Search for the cell housing the specified text and yield its (x, y) center coordinate. 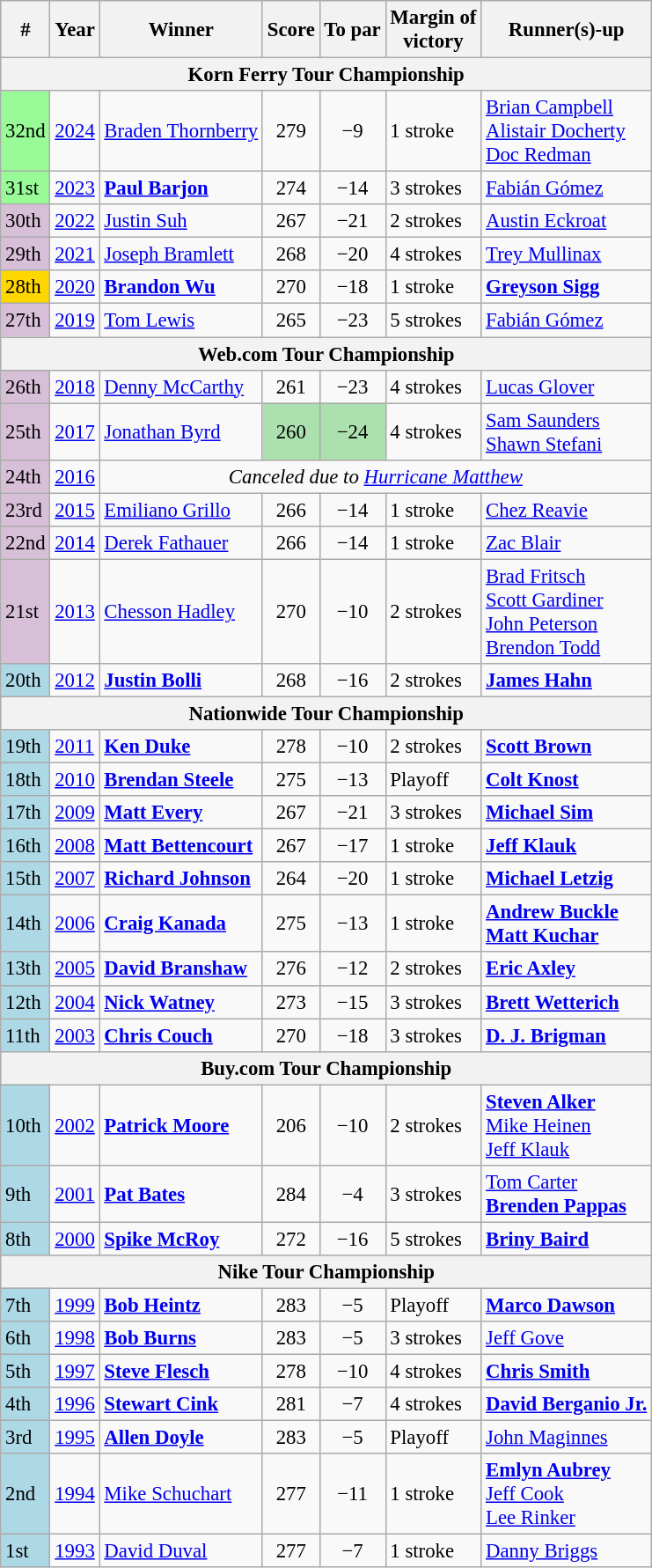
Web.com Tour Championship (326, 354)
David Duval (181, 1551)
6th (26, 1338)
265 (290, 320)
9th (26, 1194)
Trey Mullinax (567, 254)
Chris Smith (567, 1372)
2011 (75, 747)
Braden Thornberry (181, 131)
John Maginnes (567, 1438)
Tom Lewis (181, 320)
Steve Flesch (181, 1372)
2016 (75, 476)
Mike Schuchart (181, 1494)
# (26, 30)
2009 (75, 813)
Allen Doyle (181, 1438)
1998 (75, 1338)
Runner(s)-up (567, 30)
1993 (75, 1551)
Bob Heintz (181, 1305)
Jonathan Byrd (181, 431)
29th (26, 254)
−24 (352, 431)
Chris Couch (181, 1035)
1996 (75, 1404)
Margin ofvictory (433, 30)
12th (26, 1002)
To par (352, 30)
22nd (26, 543)
2015 (75, 510)
Jeff Gove (567, 1338)
2018 (75, 386)
14th (26, 924)
Emiliano Grillo (181, 510)
Emlyn Aubrey Jeff Cook Lee Rinker (567, 1494)
2020 (75, 288)
Andrew Buckle Matt Kuchar (567, 924)
D. J. Brigman (567, 1035)
Justin Bolli (181, 681)
−12 (352, 969)
Brandon Wu (181, 288)
Bob Burns (181, 1338)
Joseph Bramlett (181, 254)
Zac Blair (567, 543)
Tom Carter Brenden Pappas (567, 1194)
272 (290, 1239)
Chez Reavie (567, 510)
Buy.com Tour Championship (326, 1068)
Danny Briggs (567, 1551)
Greyson Sigg (567, 288)
23rd (26, 510)
2000 (75, 1239)
19th (26, 747)
Briny Baird (567, 1239)
24th (26, 476)
−9 (352, 131)
Ken Duke (181, 747)
2022 (75, 221)
273 (290, 1002)
260 (290, 431)
Brendan Steele (181, 780)
Pat Bates (181, 1194)
16th (26, 846)
17th (26, 813)
2002 (75, 1125)
261 (290, 386)
−15 (352, 1002)
2007 (75, 879)
2024 (75, 131)
4th (26, 1404)
13th (26, 969)
206 (290, 1125)
32nd (26, 131)
Brad Fritsch Scott Gardiner John Peterson Brendon Todd (567, 611)
David Berganio Jr. (567, 1404)
2001 (75, 1194)
Michael Letzig (567, 879)
2004 (75, 1002)
Patrick Moore (181, 1125)
10th (26, 1125)
18th (26, 780)
Lucas Glover (567, 386)
Matt Every (181, 813)
264 (290, 879)
2nd (26, 1494)
1994 (75, 1494)
Year (75, 30)
276 (290, 969)
2008 (75, 846)
27th (26, 320)
Paul Barjon (181, 188)
Winner (181, 30)
2013 (75, 611)
2012 (75, 681)
Nick Watney (181, 1002)
25th (26, 431)
15th (26, 879)
7th (26, 1305)
Brett Wetterich (567, 1002)
Steven Alker Mike Heinen Jeff Klauk (567, 1125)
Derek Fathauer (181, 543)
Stewart Cink (181, 1404)
2006 (75, 924)
2023 (75, 188)
Matt Bettencourt (181, 846)
2003 (75, 1035)
Austin Eckroat (567, 221)
Richard Johnson (181, 879)
Brian Campbell Alistair Docherty Doc Redman (567, 131)
30th (26, 221)
2010 (75, 780)
21st (26, 611)
−11 (352, 1494)
11th (26, 1035)
Craig Kanada (181, 924)
1st (26, 1551)
2019 (75, 320)
284 (290, 1194)
20th (26, 681)
2021 (75, 254)
8th (26, 1239)
Nationwide Tour Championship (326, 713)
Marco Dawson (567, 1305)
Colt Knost (567, 780)
Spike McRoy (181, 1239)
Denny McCarthy (181, 386)
2017 (75, 431)
279 (290, 131)
James Hahn (567, 681)
−4 (352, 1194)
28th (26, 288)
Jeff Klauk (567, 846)
Nike Tour Championship (326, 1272)
3rd (26, 1438)
Michael Sim (567, 813)
31st (26, 188)
−17 (352, 846)
2005 (75, 969)
Eric Axley (567, 969)
Canceled due to Hurricane Matthew (376, 476)
1997 (75, 1372)
1999 (75, 1305)
David Branshaw (181, 969)
5th (26, 1372)
2014 (75, 543)
Chesson Hadley (181, 611)
26th (26, 386)
1995 (75, 1438)
Score (290, 30)
Korn Ferry Tour Championship (326, 75)
281 (290, 1404)
274 (290, 188)
Scott Brown (567, 747)
Justin Suh (181, 221)
Sam Saunders Shawn Stefani (567, 431)
